Scan for the cell matching the given text and deliver its (X, Y) coordinate at center. 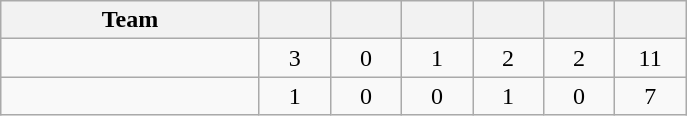
Team (130, 20)
11 (650, 58)
3 (294, 58)
7 (650, 96)
